For the text-containing cell, return its midpoint in [x, y] coordinate format. 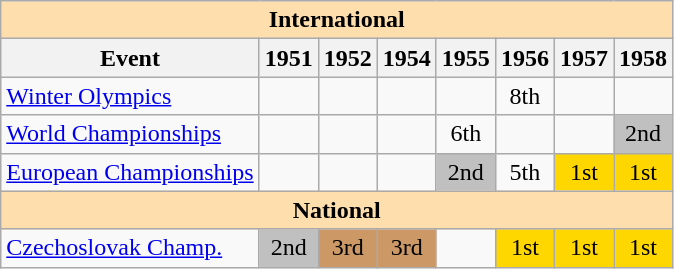
1952 [348, 58]
1957 [584, 58]
Winter Olympics [130, 96]
International [337, 20]
Czechoslovak Champ. [130, 248]
World Championships [130, 134]
5th [524, 172]
1955 [466, 58]
1951 [288, 58]
8th [524, 96]
National [337, 210]
1956 [524, 58]
European Championships [130, 172]
1954 [406, 58]
1958 [644, 58]
Event [130, 58]
6th [466, 134]
